Provide the (x, y) coordinate of the cell's center where the given text is located.  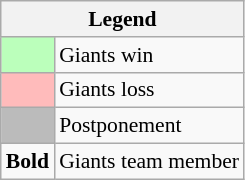
Giants win (149, 55)
Postponement (149, 126)
Bold (28, 162)
Giants team member (149, 162)
Legend (122, 19)
Giants loss (149, 90)
